Identify which cell holds the provided text, then report its [x, y] central coordinate. 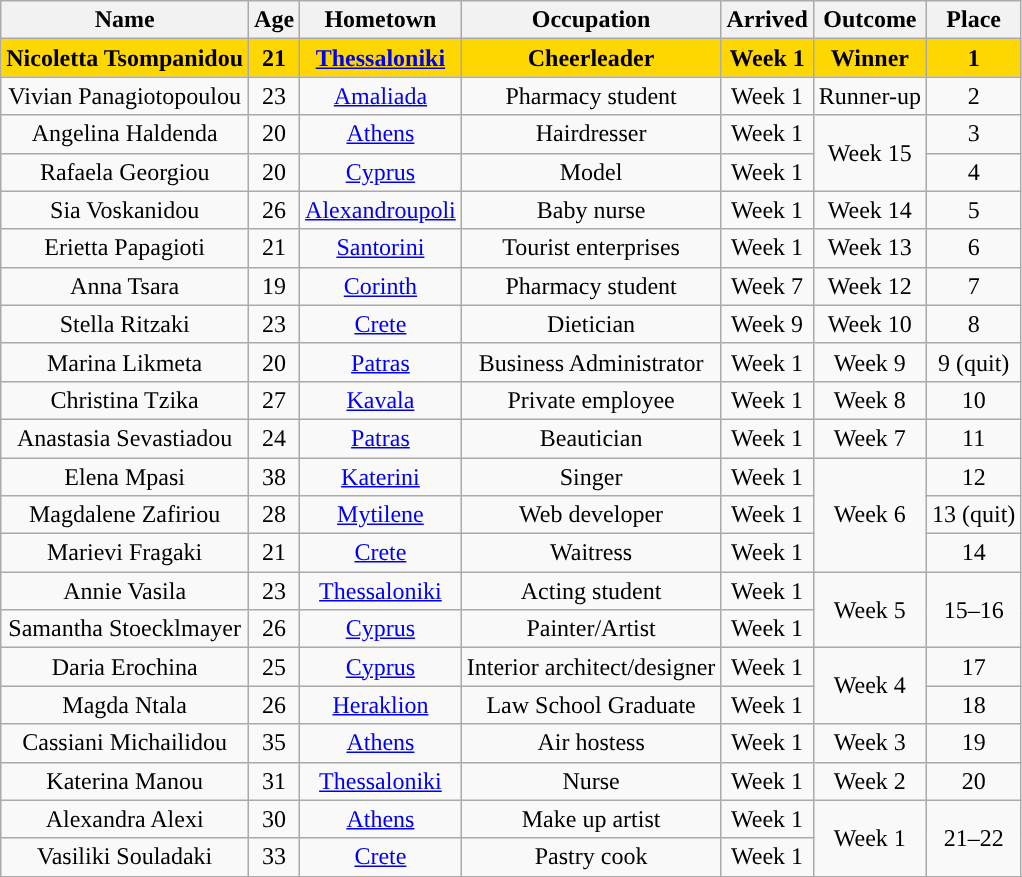
2 [973, 96]
Week 14 [870, 210]
Beautician [591, 438]
31 [274, 781]
Marina Likmeta [125, 362]
5 [973, 210]
Sia Voskanidou [125, 210]
Hometown [381, 20]
Mytilene [381, 515]
Week 2 [870, 781]
Anastasia Sevastiadou [125, 438]
Vasiliki Souladaki [125, 857]
27 [274, 400]
Katerina Manou [125, 781]
Anna Tsara [125, 286]
Corinth [381, 286]
Samantha Stoecklmayer [125, 629]
Nicoletta Tsompanidou [125, 58]
Age [274, 20]
Waitress [591, 553]
Outcome [870, 20]
Stella Ritzaki [125, 324]
25 [274, 667]
Kavala [381, 400]
Name [125, 20]
Web developer [591, 515]
Annie Vasila [125, 591]
Week 8 [870, 400]
33 [274, 857]
Week 4 [870, 686]
Heraklion [381, 705]
Model [591, 172]
Elena Mpasi [125, 477]
13 (quit) [973, 515]
38 [274, 477]
Alexandroupoli [381, 210]
Nurse [591, 781]
Vivian Panagiotopoulou [125, 96]
1 [973, 58]
Winner [870, 58]
Week 3 [870, 743]
Occupation [591, 20]
Hairdresser [591, 134]
Week 13 [870, 248]
Painter/Artist [591, 629]
Private employee [591, 400]
Katerini [381, 477]
Law School Graduate [591, 705]
Singer [591, 477]
28 [274, 515]
Business Administrator [591, 362]
Interior architect/designer [591, 667]
Week 12 [870, 286]
Cassiani Michailidou [125, 743]
8 [973, 324]
11 [973, 438]
15–16 [973, 610]
Marievi Fragaki [125, 553]
Make up artist [591, 819]
Runner-up [870, 96]
Alexandra Alexi [125, 819]
Arrived [767, 20]
Magda Ntala [125, 705]
Cheerleader [591, 58]
Acting student [591, 591]
35 [274, 743]
6 [973, 248]
Week 15 [870, 153]
9 (quit) [973, 362]
7 [973, 286]
Place [973, 20]
Amaliada [381, 96]
10 [973, 400]
4 [973, 172]
Air hostess [591, 743]
Daria Erochina [125, 667]
Magdalene Zafiriou [125, 515]
18 [973, 705]
Tourist enterprises [591, 248]
Angelina Haldenda [125, 134]
3 [973, 134]
Santorini [381, 248]
30 [274, 819]
12 [973, 477]
17 [973, 667]
Week 6 [870, 515]
Erietta Papagioti [125, 248]
24 [274, 438]
14 [973, 553]
Christina Tzika [125, 400]
Rafaela Georgiou [125, 172]
Week 10 [870, 324]
Dietician [591, 324]
Baby nurse [591, 210]
21–22 [973, 838]
Week 5 [870, 610]
Pastry cook [591, 857]
